Extract the [x, y] coordinate from the center of the cell holding the provided text.  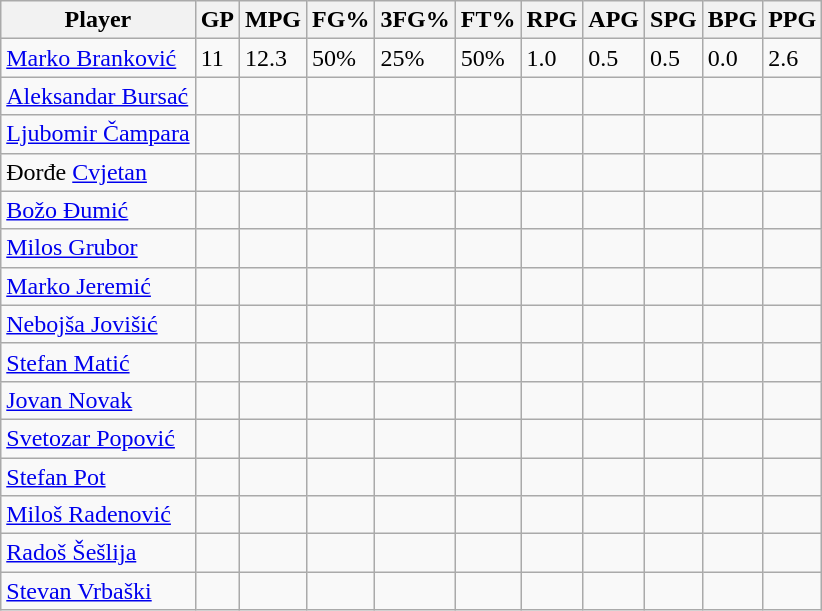
BPG [732, 20]
Stefan Pot [98, 477]
PPG [792, 20]
11 [217, 58]
Radoš Šešlija [98, 553]
Marko Jeremić [98, 286]
Jovan Novak [98, 400]
Ljubomir Čampara [98, 134]
Marko Branković [98, 58]
SPG [674, 20]
Player [98, 20]
Nebojša Jovišić [98, 324]
FG% [341, 20]
RPG [552, 20]
Đorđe Cvjetan [98, 172]
MPG [272, 20]
FT% [488, 20]
Miloš Radenović [98, 515]
Stefan Matić [98, 362]
3FG% [415, 20]
1.0 [552, 58]
0.0 [732, 58]
APG [614, 20]
Milos Grubor [98, 248]
Svetozar Popović [98, 438]
Božo Đumić [98, 210]
Aleksandar Bursać [98, 96]
2.6 [792, 58]
12.3 [272, 58]
25% [415, 58]
GP [217, 20]
Stevan Vrbaški [98, 591]
